Identify which cell holds the provided text, then report its [X, Y] central coordinate. 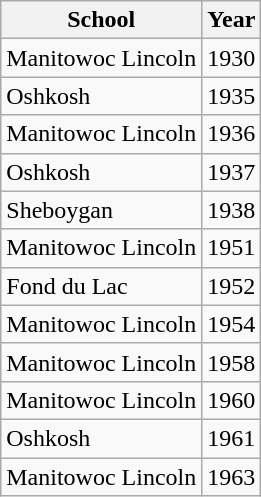
1952 [232, 286]
1963 [232, 477]
Year [232, 20]
Fond du Lac [102, 286]
1954 [232, 324]
1938 [232, 210]
1936 [232, 134]
1961 [232, 438]
1958 [232, 362]
School [102, 20]
1937 [232, 172]
1930 [232, 58]
1935 [232, 96]
1960 [232, 400]
1951 [232, 248]
Sheboygan [102, 210]
